Capture the cell that displays the provided text and extract its (x, y) central coordinate. 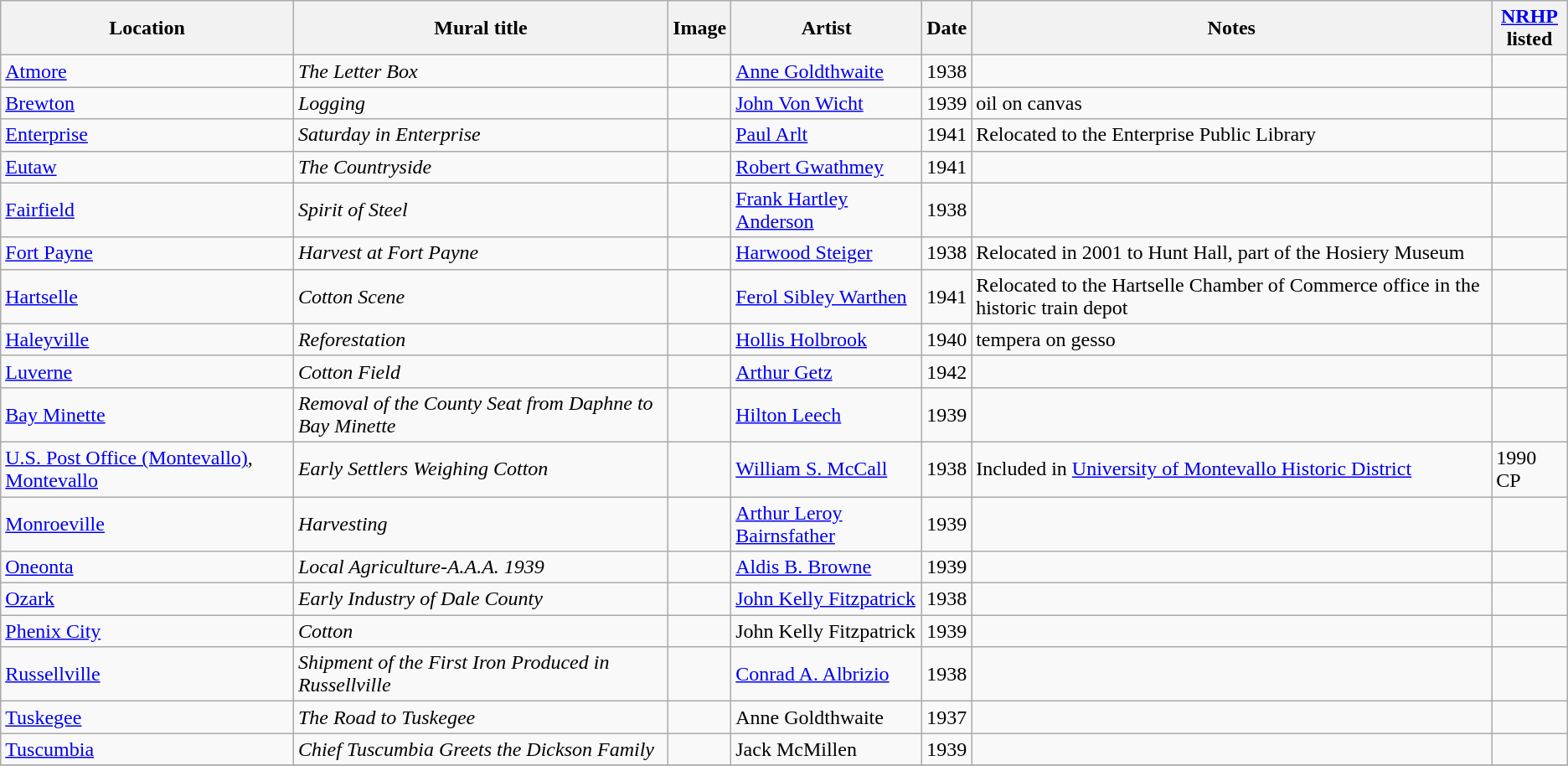
The Road to Tuskegee (481, 717)
Atmore (147, 71)
Tuscumbia (147, 749)
Ferol Sibley Warthen (827, 297)
Relocated to the Hartselle Chamber of Commerce office in the historic train depot (1231, 297)
Hilton Leech (827, 414)
Monroeville (147, 523)
Hartselle (147, 297)
1990 CP (1529, 469)
Conrad A. Albrizio (827, 674)
Oneonta (147, 567)
Logging (481, 103)
Artist (827, 28)
Harvesting (481, 523)
U.S. Post Office (Montevallo), Montevallo (147, 469)
Relocated to the Enterprise Public Library (1231, 135)
tempera on gesso (1231, 339)
Luverne (147, 371)
Included in University of Montevallo Historic District (1231, 469)
Date (946, 28)
Reforestation (481, 339)
Haleyville (147, 339)
Frank Hartley Anderson (827, 210)
Tuskegee (147, 717)
Russellville (147, 674)
Spirit of Steel (481, 210)
oil on canvas (1231, 103)
Chief Tuscumbia Greets the Dickson Family (481, 749)
Eutaw (147, 167)
Harwood Steiger (827, 253)
1942 (946, 371)
Location (147, 28)
Image (700, 28)
Early Industry of Dale County (481, 599)
The Letter Box (481, 71)
Local Agriculture-A.A.A. 1939 (481, 567)
Brewton (147, 103)
NRHPlisted (1529, 28)
1940 (946, 339)
Cotton (481, 631)
Aldis B. Browne (827, 567)
Removal of the County Seat from Daphne to Bay Minette (481, 414)
Paul Arlt (827, 135)
Jack McMillen (827, 749)
Ozark (147, 599)
William S. McCall (827, 469)
Enterprise (147, 135)
Relocated in 2001 to Hunt Hall, part of the Hosiery Museum (1231, 253)
Arthur Leroy Bairnsfather (827, 523)
Fort Payne (147, 253)
1937 (946, 717)
Cotton Field (481, 371)
Saturday in Enterprise (481, 135)
Bay Minette (147, 414)
Hollis Holbrook (827, 339)
Robert Gwathmey (827, 167)
Mural title (481, 28)
Fairfield (147, 210)
Harvest at Fort Payne (481, 253)
Shipment of the First Iron Produced in Russellville (481, 674)
Notes (1231, 28)
John Von Wicht (827, 103)
Early Settlers Weighing Cotton (481, 469)
Arthur Getz (827, 371)
The Countryside (481, 167)
Phenix City (147, 631)
Cotton Scene (481, 297)
